From the cell containing the given text, extract its center point as (X, Y) coordinate. 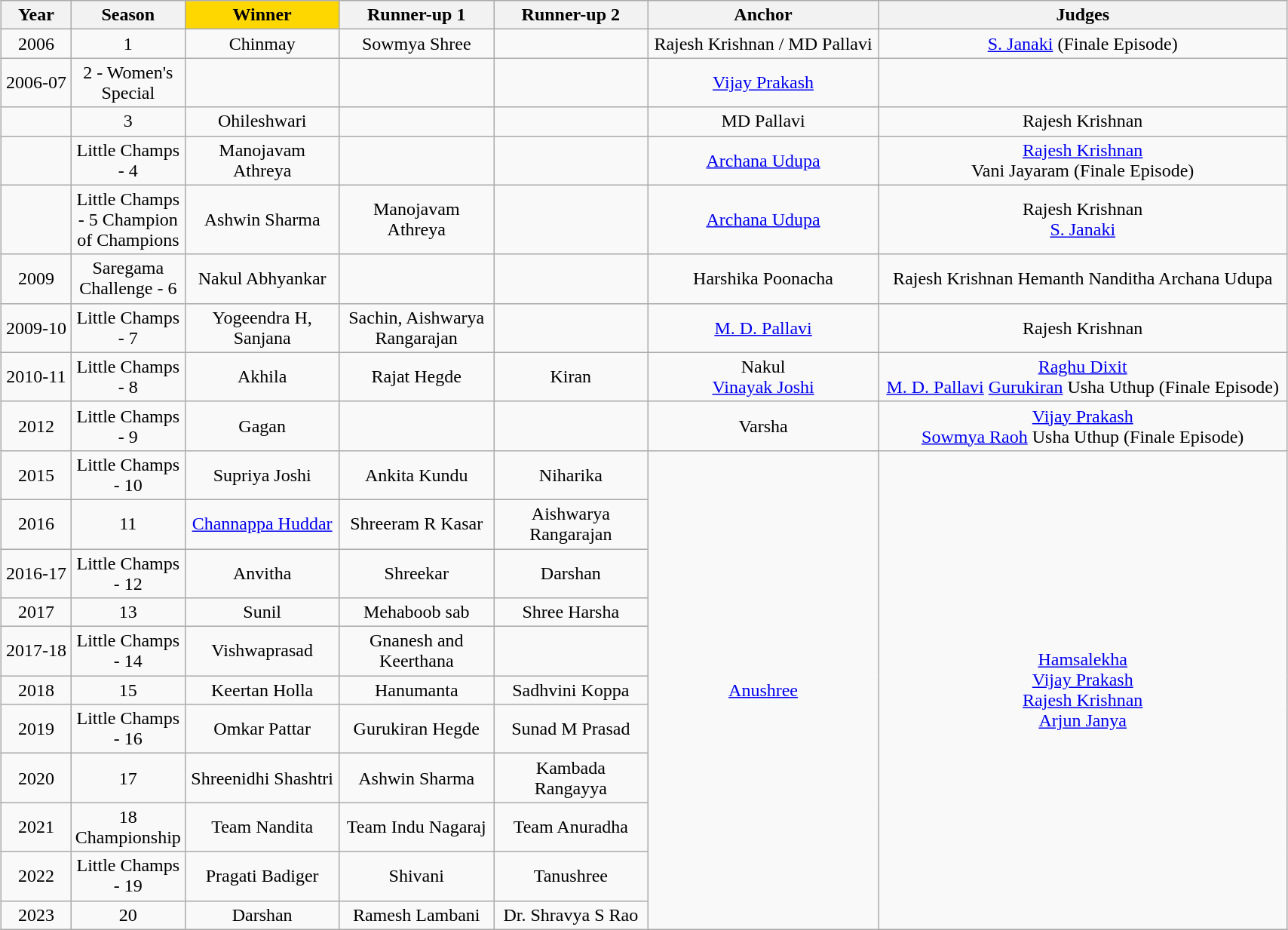
Little Champs - 5 Champion of Champions (128, 219)
Dr. Shravya S Rao (572, 915)
Rajesh Krishnan Hemanth Nanditha Archana Udupa (1083, 279)
Aishwarya Rangarajan (572, 523)
Little Champs - 7 (128, 327)
Ankita Kundu (416, 475)
2009-10 (36, 327)
2015 (36, 475)
20 (128, 915)
Vijay PrakashSowmya Raoh Usha Uthup (Finale Episode) (1083, 425)
Tanushree (572, 876)
Rajesh Krishnan / MD Pallavi (763, 44)
Ohileshwari (262, 121)
2018 (36, 690)
M. D. Pallavi (763, 327)
Keertan Holla (262, 690)
Omkar Pattar (262, 729)
2020 (36, 778)
Kiran (572, 377)
NakulVinayak Joshi (763, 377)
2009 (36, 279)
Little Champs - 19 (128, 876)
Sunil (262, 612)
Anvitha (262, 573)
13 (128, 612)
Shree Harsha (572, 612)
Shreenidhi Shashtri (262, 778)
2 - Women's Special (128, 83)
Season (128, 15)
2019 (36, 729)
Varsha (763, 425)
2017 (36, 612)
Runner-up 1 (416, 15)
2017-18 (36, 652)
2012 (36, 425)
Niharika (572, 475)
2006 (36, 44)
Rajesh KrishnanS. Janaki (1083, 219)
S. Janaki (Finale Episode) (1083, 44)
3 (128, 121)
Team Anuradha (572, 827)
Rajesh KrishnanVani Jayaram (Finale Episode) (1083, 160)
Rajat Hegde (416, 377)
15 (128, 690)
Little Champs - 10 (128, 475)
Hanumanta (416, 690)
Chinmay (262, 44)
Little Champs - 14 (128, 652)
Channappa Huddar (262, 523)
MD Pallavi (763, 121)
Sadhvini Koppa (572, 690)
Kambada Rangayya (572, 778)
Yogeendra H, Sanjana (262, 327)
Shivani (416, 876)
Little Champs - 9 (128, 425)
2010-11 (36, 377)
Runner-up 2 (572, 15)
Little Champs - 4 (128, 160)
Supriya Joshi (262, 475)
Mehaboob sab (416, 612)
2006-07 (36, 83)
2023 (36, 915)
Little Champs - 12 (128, 573)
Harshika Poonacha (763, 279)
Nakul Abhyankar (262, 279)
Shreekar (416, 573)
Judges (1083, 15)
Gnanesh and Keerthana (416, 652)
1 (128, 44)
Little Champs - 8 (128, 377)
Sunad M Prasad (572, 729)
2016-17 (36, 573)
Vijay Prakash (763, 83)
18Championship (128, 827)
Sachin, Aishwarya Rangarajan (416, 327)
Raghu DixitM. D. Pallavi Gurukiran Usha Uthup (Finale Episode) (1083, 377)
Saregama Challenge - 6 (128, 279)
11 (128, 523)
Sowmya Shree (416, 44)
Winner (262, 15)
Ramesh Lambani (416, 915)
Akhila (262, 377)
2021 (36, 827)
2022 (36, 876)
2016 (36, 523)
Shreeram R Kasar (416, 523)
Pragati Badiger (262, 876)
Little Champs - 16 (128, 729)
Anushree (763, 689)
Year (36, 15)
Team Indu Nagaraj (416, 827)
HamsalekhaVijay PrakashRajesh KrishnanArjun Janya (1083, 689)
Gagan (262, 425)
Gurukiran Hegde (416, 729)
17 (128, 778)
Vishwaprasad (262, 652)
Anchor (763, 15)
Team Nandita (262, 827)
